Identify which cell holds the provided text, then report its [x, y] central coordinate. 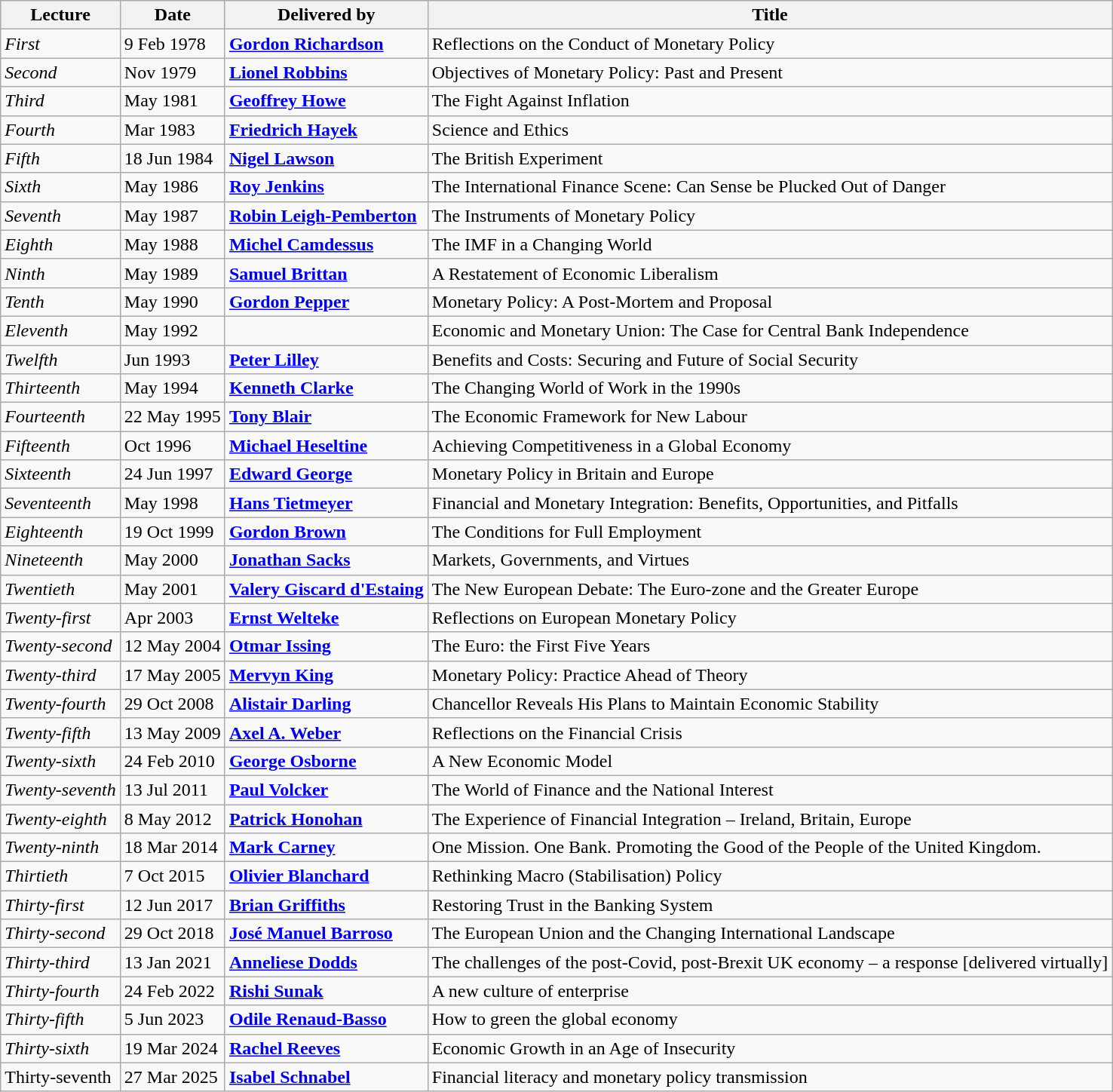
Thirty-sixth [60, 1048]
First [60, 44]
Twenty-first [60, 618]
Monetary Policy: A Post-Mortem and Proposal [770, 302]
5 Jun 2023 [172, 1020]
Title [770, 15]
Monetary Policy: Practice Ahead of Theory [770, 675]
Roy Jenkins [326, 187]
Nigel Lawson [326, 158]
19 Oct 1999 [172, 532]
Thirty-fifth [60, 1020]
Thirtieth [60, 876]
Thirteenth [60, 388]
Thirty-third [60, 962]
Rethinking Macro (Stabilisation) Policy [770, 876]
19 Mar 2024 [172, 1048]
Financial literacy and monetary policy transmission [770, 1077]
Fourteenth [60, 417]
Oct 1996 [172, 446]
Brian Griffiths [326, 905]
May 2001 [172, 589]
Michel Camdessus [326, 244]
Twenty-eighth [60, 818]
Otmar Issing [326, 646]
A new culture of enterprise [770, 991]
24 Feb 2022 [172, 991]
Science and Ethics [770, 130]
Robin Leigh-Pemberton [326, 216]
Mark Carney [326, 848]
Rishi Sunak [326, 991]
May 1989 [172, 273]
The Euro: the First Five Years [770, 646]
May 1981 [172, 101]
Ninth [60, 273]
Second [60, 72]
Fifteenth [60, 446]
One Mission. One Bank. Promoting the Good of the People of the United Kingdom. [770, 848]
Seventeenth [60, 503]
Michael Heseltine [326, 446]
The World of Finance and the National Interest [770, 790]
Chancellor Reveals His Plans to Maintain Economic Stability [770, 704]
9 Feb 1978 [172, 44]
18 Jun 1984 [172, 158]
Reflections on European Monetary Policy [770, 618]
Lecture [60, 15]
The British Experiment [770, 158]
Fourth [60, 130]
Kenneth Clarke [326, 388]
A Restatement of Economic Liberalism [770, 273]
Sixth [60, 187]
Friedrich Hayek [326, 130]
24 Feb 2010 [172, 761]
Nov 1979 [172, 72]
24 Jun 1997 [172, 474]
Odile Renaud-Basso [326, 1020]
Apr 2003 [172, 618]
Twelfth [60, 360]
The Instruments of Monetary Policy [770, 216]
Eighteenth [60, 532]
Isabel Schnabel [326, 1077]
Nineteenth [60, 560]
Thirty-seventh [60, 1077]
Reflections on the Conduct of Monetary Policy [770, 44]
Hans Tietmeyer [326, 503]
The International Finance Scene: Can Sense be Plucked Out of Danger [770, 187]
Gordon Pepper [326, 302]
May 1986 [172, 187]
Sixteenth [60, 474]
Eighth [60, 244]
May 1987 [172, 216]
Anneliese Dodds [326, 962]
Reflections on the Financial Crisis [770, 732]
Economic and Monetary Union: The Case for Central Bank Independence [770, 330]
May 1998 [172, 503]
May 1992 [172, 330]
Markets, Governments, and Virtues [770, 560]
Thirty-fourth [60, 991]
May 1994 [172, 388]
Date [172, 15]
May 1990 [172, 302]
18 Mar 2014 [172, 848]
29 Oct 2018 [172, 934]
Ernst Welteke [326, 618]
Gordon Brown [326, 532]
Twenty-sixth [60, 761]
May 1988 [172, 244]
Twenty-fifth [60, 732]
A New Economic Model [770, 761]
7 Oct 2015 [172, 876]
Eleventh [60, 330]
Paul Volcker [326, 790]
The European Union and the Changing International Landscape [770, 934]
Fifth [60, 158]
The Economic Framework for New Labour [770, 417]
Achieving Competitiveness in a Global Economy [770, 446]
Thirty-first [60, 905]
29 Oct 2008 [172, 704]
The Fight Against Inflation [770, 101]
Olivier Blanchard [326, 876]
May 2000 [172, 560]
Rachel Reeves [326, 1048]
Benefits and Costs: Securing and Future of Social Security [770, 360]
27 Mar 2025 [172, 1077]
Alistair Darling [326, 704]
Third [60, 101]
Financial and Monetary Integration: Benefits, Opportunities, and Pitfalls [770, 503]
Objectives of Monetary Policy: Past and Present [770, 72]
Gordon Richardson [326, 44]
Twentieth [60, 589]
Monetary Policy in Britain and Europe [770, 474]
Valery Giscard d'Estaing [326, 589]
José Manuel Barroso [326, 934]
Jonathan Sacks [326, 560]
13 May 2009 [172, 732]
22 May 1995 [172, 417]
12 Jun 2017 [172, 905]
Edward George [326, 474]
The Conditions for Full Employment [770, 532]
Samuel Brittan [326, 273]
8 May 2012 [172, 818]
Lionel Robbins [326, 72]
Axel A. Weber [326, 732]
12 May 2004 [172, 646]
Twenty-fourth [60, 704]
The IMF in a Changing World [770, 244]
The New European Debate: The Euro-zone and the Greater Europe [770, 589]
13 Jul 2011 [172, 790]
Tenth [60, 302]
Thirty-second [60, 934]
Delivered by [326, 15]
Geoffrey Howe [326, 101]
How to green the global economy [770, 1020]
Peter Lilley [326, 360]
Patrick Honohan [326, 818]
Twenty-third [60, 675]
13 Jan 2021 [172, 962]
Jun 1993 [172, 360]
Economic Growth in an Age of Insecurity [770, 1048]
Mar 1983 [172, 130]
The Experience of Financial Integration – Ireland, Britain, Europe [770, 818]
Restoring Trust in the Banking System [770, 905]
Twenty-seventh [60, 790]
Tony Blair [326, 417]
Twenty-second [60, 646]
Seventh [60, 216]
The Changing World of Work in the 1990s [770, 388]
17 May 2005 [172, 675]
George Osborne [326, 761]
Twenty-ninth [60, 848]
Mervyn King [326, 675]
The challenges of the post-Covid, post-Brexit UK economy – a response [delivered virtually] [770, 962]
